Return the (x, y) coordinate for the center point of the cell that contains the specified text.  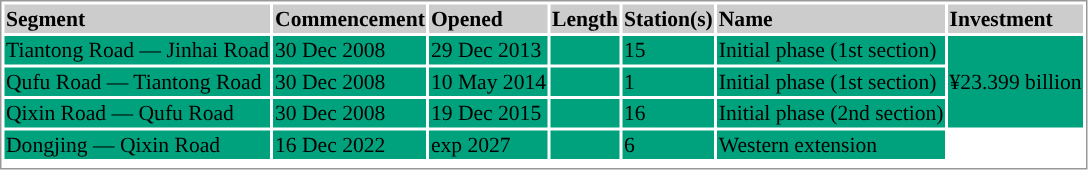
Length (586, 18)
Dongjing — Qixin Road (137, 144)
Commencement (350, 18)
Qixin Road — Qufu Road (137, 113)
Western extension (831, 144)
15 (668, 50)
10 May 2014 (488, 82)
Tiantong Road — Jinhai Road (137, 50)
Initial phase (2nd section) (831, 113)
Station(s) (668, 18)
Opened (488, 18)
6 (668, 144)
19 Dec 2015 (488, 113)
1 (668, 82)
exp 2027 (488, 144)
16 (668, 113)
Segment (137, 18)
¥23.399 billion (1016, 82)
16 Dec 2022 (350, 144)
Qufu Road — Tiantong Road (137, 82)
Name (831, 18)
29 Dec 2013 (488, 50)
Investment (1016, 18)
